Provide the (x, y) coordinate of the cell's center where the given text is located.  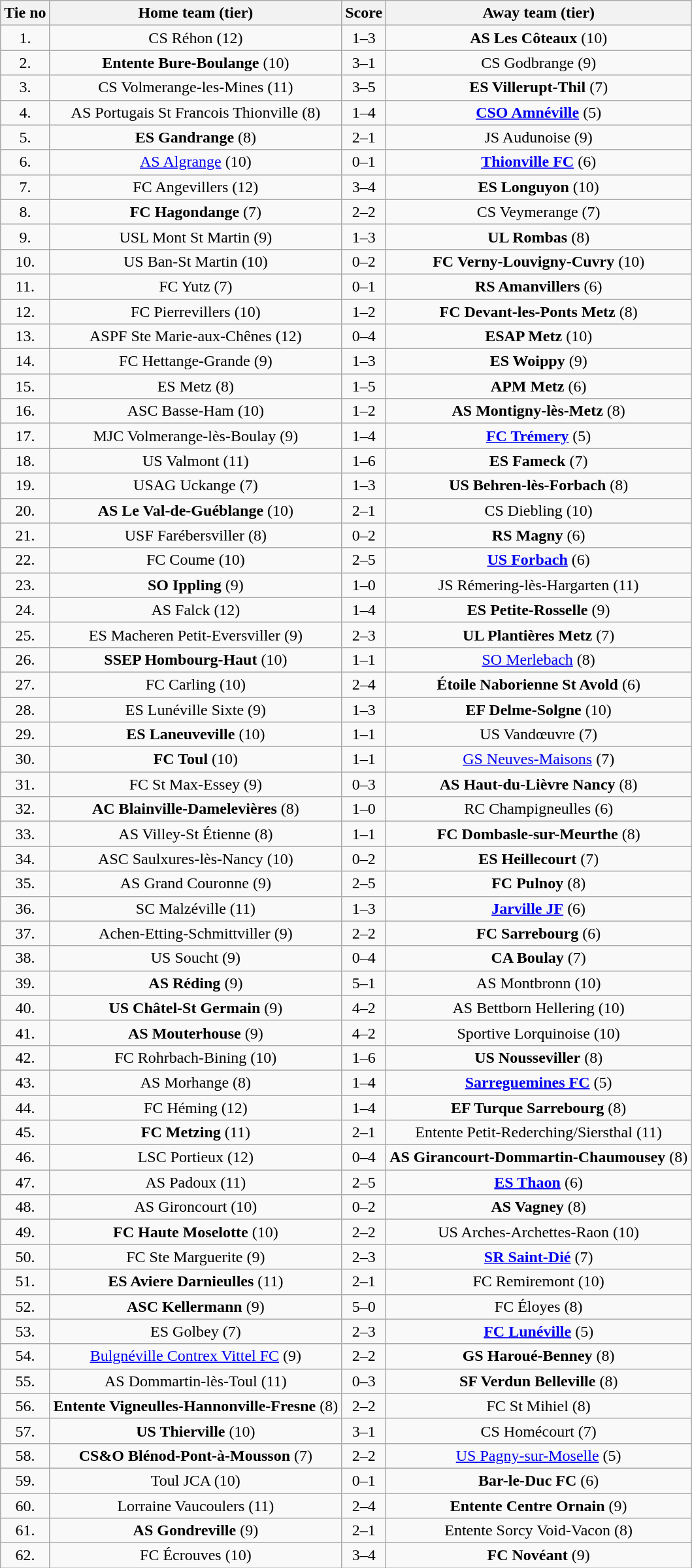
47. (25, 1182)
61. (25, 1531)
ES Macheren Petit-Eversviller (9) (196, 635)
CS Diebling (10) (538, 510)
Jarville JF (6) (538, 909)
8. (25, 212)
Étoile Naborienne St Avold (6) (538, 684)
SC Malzéville (11) (196, 909)
FC Éloyes (8) (538, 1307)
6. (25, 162)
FC Haute Moselotte (10) (196, 1232)
38. (25, 958)
11. (25, 286)
AS Falck (12) (196, 610)
Sarreguemines FC (5) (538, 1082)
Away team (tier) (538, 13)
29. (25, 735)
Score (364, 13)
5–0 (364, 1307)
MJC Volmerange-lès-Boulay (9) (196, 436)
FC Rohrbach-Bining (10) (196, 1058)
9. (25, 237)
FC Yutz (7) (196, 286)
19. (25, 486)
AS Haut-du-Lièvre Nancy (8) (538, 784)
AS Portugais St Francois Thionville (8) (196, 112)
26. (25, 659)
US Ban-St Martin (10) (196, 261)
ES Woippy (9) (538, 361)
Tie no (25, 13)
US Châtel-St Germain (9) (196, 1008)
54. (25, 1356)
60. (25, 1505)
US Vandœuvre (7) (538, 735)
2. (25, 63)
USAG Uckange (7) (196, 486)
Entente Centre Ornain (9) (538, 1505)
EF Delme-Solgne (10) (538, 709)
Sportive Lorquinoise (10) (538, 1033)
RS Amanvillers (6) (538, 286)
ASC Basse-Ham (10) (196, 411)
CS&O Blénod-Pont-à-Mousson (7) (196, 1456)
44. (25, 1108)
AS Bettborn Hellering (10) (538, 1008)
49. (25, 1232)
53. (25, 1331)
AC Blainville-Damelevières (8) (196, 809)
EF Turque Sarrebourg (8) (538, 1108)
31. (25, 784)
39. (25, 983)
AS Villey-St Étienne (8) (196, 834)
US Forbach (6) (538, 560)
AS Gondreville (9) (196, 1531)
SSEP Hombourg-Haut (10) (196, 659)
22. (25, 560)
AS Grand Couronne (9) (196, 884)
FC Écrouves (10) (196, 1556)
FC Trémery (5) (538, 436)
7. (25, 187)
56. (25, 1406)
ES Fameck (7) (538, 461)
AS Padoux (11) (196, 1182)
ES Laneuveville (10) (196, 735)
US Thierville (10) (196, 1431)
FC Lunéville (5) (538, 1331)
FC Carling (10) (196, 684)
ES Gandrange (8) (196, 137)
Toul JCA (10) (196, 1480)
CS Réhon (12) (196, 38)
AS Morhange (8) (196, 1082)
Thionville FC (6) (538, 162)
FC Verny-Louvigny-Cuvry (10) (538, 261)
FC Héming (12) (196, 1108)
FC St Max-Essey (9) (196, 784)
10. (25, 261)
33. (25, 834)
ES Thaon (6) (538, 1182)
35. (25, 884)
US Behren-lès-Forbach (8) (538, 486)
FC Metzing (11) (196, 1133)
AS Le Val-de-Guéblange (10) (196, 510)
UL Rombas (8) (538, 237)
20. (25, 510)
27. (25, 684)
GS Neuves-Maisons (7) (538, 759)
18. (25, 461)
AS Réding (9) (196, 983)
UL Plantières Metz (7) (538, 635)
45. (25, 1133)
ES Villerupt-Thil (7) (538, 88)
LSC Portieux (12) (196, 1158)
42. (25, 1058)
ES Lunéville Sixte (9) (196, 709)
AS Algrange (10) (196, 162)
ASC Saulxures-lès-Nancy (10) (196, 859)
ASC Kellermann (9) (196, 1307)
ES Aviere Darnieulles (11) (196, 1282)
17. (25, 436)
Entente Sorcy Void-Vacon (8) (538, 1531)
51. (25, 1282)
Bar-le-Duc FC (6) (538, 1480)
CA Boulay (7) (538, 958)
58. (25, 1456)
13. (25, 337)
SO Ippling (9) (196, 585)
AS Montbronn (10) (538, 983)
FC Pulnoy (8) (538, 884)
28. (25, 709)
16. (25, 411)
FC Angevillers (12) (196, 187)
ES Metz (8) (196, 386)
5–1 (364, 983)
55. (25, 1381)
5. (25, 137)
Entente Bure-Boulange (10) (196, 63)
1–5 (364, 386)
FC St Mihiel (8) (538, 1406)
24. (25, 610)
RS Magny (6) (538, 535)
AS Montigny-lès-Metz (8) (538, 411)
AS Mouterhouse (9) (196, 1033)
62. (25, 1556)
FC Dombasle-sur-Meurthe (8) (538, 834)
US Nousseviller (8) (538, 1058)
AS Les Côteaux (10) (538, 38)
USF Farébersviller (8) (196, 535)
3. (25, 88)
CS Veymerange (7) (538, 212)
USL Mont St Martin (9) (196, 237)
30. (25, 759)
ES Petite-Rosselle (9) (538, 610)
FC Devant-les-Ponts Metz (8) (538, 312)
AS Gironcourt (10) (196, 1207)
52. (25, 1307)
FC Coume (10) (196, 560)
CS Godbrange (9) (538, 63)
4. (25, 112)
34. (25, 859)
21. (25, 535)
AS Girancourt-Dommartin-Chaumousey (8) (538, 1158)
US Arches-Archettes-Raon (10) (538, 1232)
43. (25, 1082)
15. (25, 386)
23. (25, 585)
25. (25, 635)
SF Verdun Belleville (8) (538, 1381)
CSO Amnéville (5) (538, 112)
12. (25, 312)
ES Golbey (7) (196, 1331)
Entente Petit-Rederching/Siersthal (11) (538, 1133)
59. (25, 1480)
CS Volmerange-les-Mines (11) (196, 88)
41. (25, 1033)
Achen-Etting-Schmittviller (9) (196, 933)
SO Merlebach (8) (538, 659)
FC Ste Marguerite (9) (196, 1257)
ASPF Ste Marie-aux-Chênes (12) (196, 337)
37. (25, 933)
CS Homécourt (7) (538, 1431)
AS Dommartin-lès-Toul (11) (196, 1381)
3–5 (364, 88)
48. (25, 1207)
JS Rémering-lès-Hargarten (11) (538, 585)
50. (25, 1257)
FC Pierrevillers (10) (196, 312)
JS Audunoise (9) (538, 137)
FC Hagondange (7) (196, 212)
36. (25, 909)
SR Saint-Dié (7) (538, 1257)
US Pagny-sur-Moselle (5) (538, 1456)
40. (25, 1008)
57. (25, 1431)
1. (25, 38)
14. (25, 361)
RC Champigneulles (6) (538, 809)
FC Novéant (9) (538, 1556)
US Valmont (11) (196, 461)
FC Hettange-Grande (9) (196, 361)
Home team (tier) (196, 13)
FC Toul (10) (196, 759)
FC Sarrebourg (6) (538, 933)
32. (25, 809)
ESAP Metz (10) (538, 337)
US Soucht (9) (196, 958)
GS Haroué-Benney (8) (538, 1356)
ES Longuyon (10) (538, 187)
AS Vagney (8) (538, 1207)
FC Remiremont (10) (538, 1282)
APM Metz (6) (538, 386)
46. (25, 1158)
Bulgnéville Contrex Vittel FC (9) (196, 1356)
ES Heillecourt (7) (538, 859)
Lorraine Vaucoulers (11) (196, 1505)
Entente Vigneulles-Hannonville-Fresne (8) (196, 1406)
